Return (X, Y) of the center of cell containing provided text 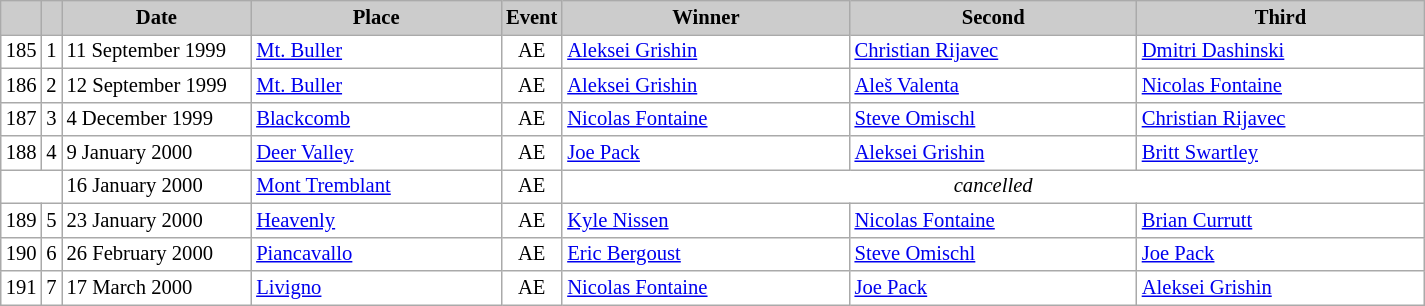
Deer Valley (376, 153)
12 September 1999 (157, 85)
Heavenly (376, 220)
Mont Tremblant (376, 186)
cancelled (993, 186)
185 (22, 51)
Aleš Valenta (994, 85)
4 December 1999 (157, 119)
Britt Swartley (1280, 153)
Third (1280, 17)
Blackcomb (376, 119)
187 (22, 119)
11 September 1999 (157, 51)
16 January 2000 (157, 186)
Piancavallo (376, 254)
2 (51, 85)
Date (157, 17)
Second (994, 17)
9 January 2000 (157, 153)
5 (51, 220)
188 (22, 153)
191 (22, 287)
190 (22, 254)
Livigno (376, 287)
Eric Bergoust (706, 254)
4 (51, 153)
186 (22, 85)
Dmitri Dashinski (1280, 51)
6 (51, 254)
26 February 2000 (157, 254)
7 (51, 287)
189 (22, 220)
17 March 2000 (157, 287)
3 (51, 119)
Winner (706, 17)
Place (376, 17)
Event (532, 17)
Kyle Nissen (706, 220)
Brian Currutt (1280, 220)
23 January 2000 (157, 220)
1 (51, 51)
